Determine the (x, y) coordinate at the center of the cell enclosing the given text.  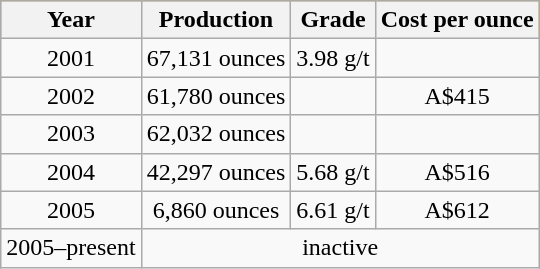
62,032 ounces (216, 134)
2004 (71, 172)
67,131 ounces (216, 58)
A$415 (457, 96)
Cost per ounce (457, 20)
Year (71, 20)
2005 (71, 210)
A$612 (457, 210)
2005–present (71, 248)
6,860 ounces (216, 210)
Production (216, 20)
3.98 g/t (333, 58)
42,297 ounces (216, 172)
61,780 ounces (216, 96)
6.61 g/t (333, 210)
5.68 g/t (333, 172)
2003 (71, 134)
Grade (333, 20)
inactive (340, 248)
A$516 (457, 172)
2001 (71, 58)
2002 (71, 96)
